Search for the cell housing the specified text and yield its [X, Y] center coordinate. 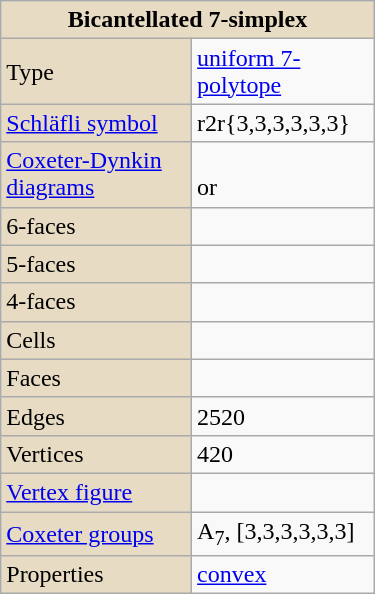
Faces [96, 378]
Bicantellated 7-simplex [188, 20]
or [284, 174]
uniform 7-polytope [284, 72]
Edges [96, 416]
6-faces [96, 226]
Cells [96, 340]
convex [284, 575]
r2r{3,3,3,3,3,3} [284, 123]
A7, [3,3,3,3,3,3] [284, 534]
420 [284, 454]
Vertex figure [96, 492]
Vertices [96, 454]
2520 [284, 416]
Coxeter groups [96, 534]
Schläfli symbol [96, 123]
Type [96, 72]
5-faces [96, 264]
Properties [96, 575]
4-faces [96, 302]
Coxeter-Dynkin diagrams [96, 174]
